Return [X, Y] of the center of cell containing provided text 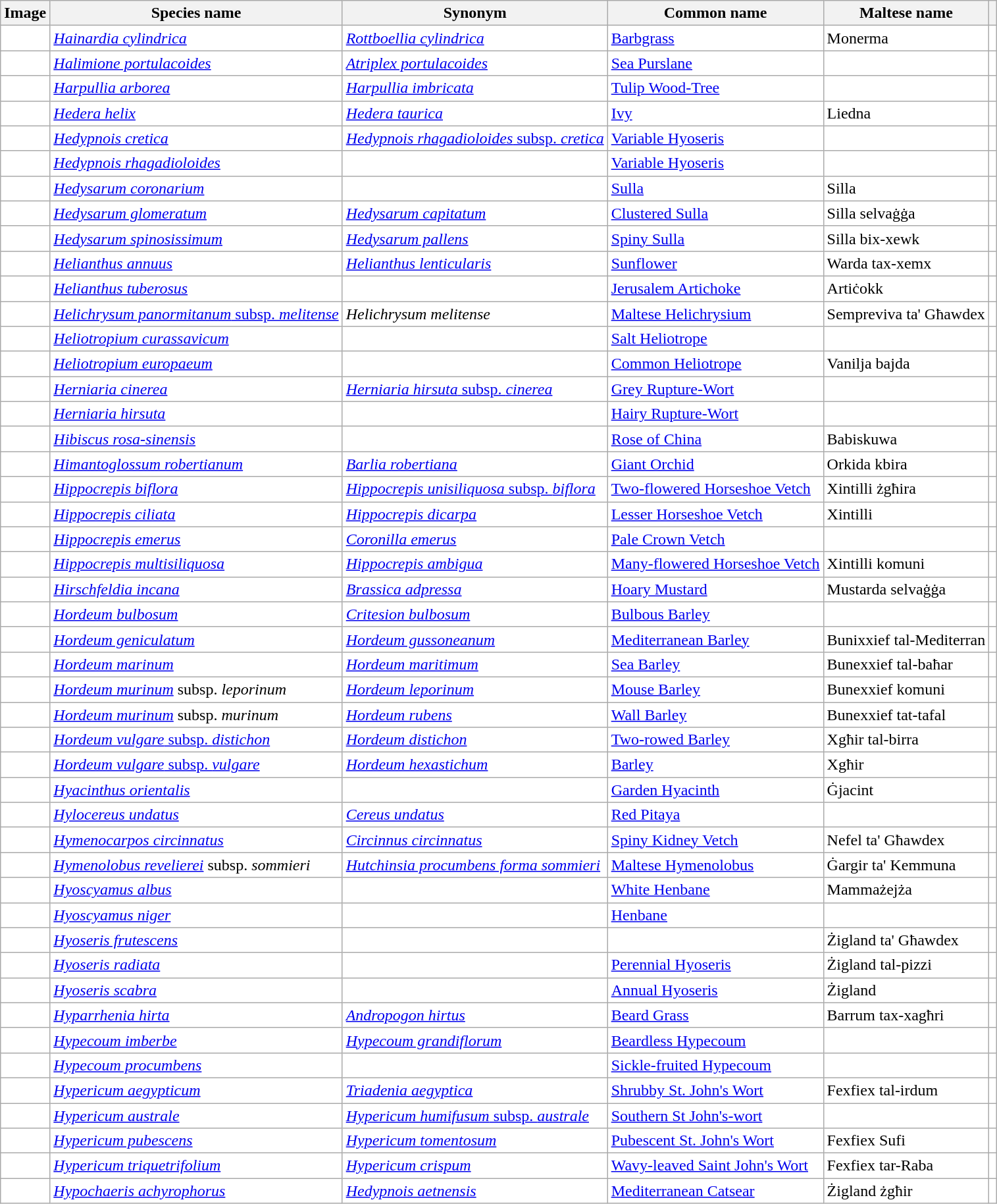
Spiny Kidney Vetch [715, 840]
Ġargir ta' Kemmuna [906, 865]
Hypecoum procumbens [196, 1065]
Hordeum maritimum [475, 664]
Monerma [906, 38]
Mediterranean Barley [715, 639]
Common Heliotrope [715, 364]
Heliotropium europaeum [196, 364]
Hedysarum pallens [475, 238]
Sunflower [715, 263]
Brassica adpressa [475, 589]
Hordeum murinum subsp. leporinum [196, 689]
Barrum tax-xagħri [906, 1015]
Many-flowered Horseshoe Vetch [715, 564]
Hypericum triquetrifolium [196, 1166]
Hairy Rupture-Wort [715, 414]
Hordeum vulgare subsp. distichon [196, 740]
Shrubby St. John's Wort [715, 1090]
Hymenocarpos circinnatus [196, 840]
Hippocrepis ambigua [475, 564]
Hordeum bulbosum [196, 614]
Fexfiex tal-irdum [906, 1090]
Hypericum crispum [475, 1166]
Artiċokk [906, 288]
Bunexxief tal-baħar [906, 664]
Hedypnois cretica [196, 138]
Rose of China [715, 439]
Hylocereus undatus [196, 815]
Hordeum marinum [196, 664]
Hyoseris scabra [196, 990]
Synonym [475, 13]
Silla [906, 188]
Helichrysum melitense [475, 314]
Fexfiex Sufi [906, 1141]
Żigland żgħir [906, 1191]
Sempreviva ta' Għawdex [906, 314]
Clustered Sulla [715, 213]
Hyoscyamus albus [196, 890]
Salt Heliotrope [715, 339]
Hyoseris radiata [196, 965]
Grey Rupture-Wort [715, 389]
Maltese name [906, 13]
Herniaria hirsuta [196, 414]
Bunixxief tal-Mediterran [906, 639]
Coronilla emerus [475, 539]
Hordeum murinum subsp. murinum [196, 714]
Helianthus tuberosus [196, 288]
Żigland [906, 990]
Circinnus circinnatus [475, 840]
Harpullia arborea [196, 88]
Hordeum hexastichum [475, 765]
Sickle-fruited Hypecoum [715, 1065]
Image [25, 13]
Hippocrepis multisiliquosa [196, 564]
Hoary Mustard [715, 589]
Hedypnois rhagadioloides [196, 163]
Orkida kbira [906, 464]
Silla selvaġġa [906, 213]
Two-rowed Barley [715, 740]
Halimione portulacoides [196, 63]
Henbane [715, 915]
Sea Barley [715, 664]
Hypericum pubescens [196, 1141]
Babiskuwa [906, 439]
Perennial Hyoseris [715, 965]
Hyacinthus orientalis [196, 790]
Rottboellia cylindrica [475, 38]
Hibiscus rosa-sinensis [196, 439]
Wavy-leaved Saint John's Wort [715, 1166]
Hirschfeldia incana [196, 589]
Pubescent St. John's Wort [715, 1141]
Mammażejża [906, 890]
Hippocrepis ciliata [196, 514]
Hordeum vulgare subsp. vulgare [196, 765]
Hedypnois rhagadioloides subsp. cretica [475, 138]
Hyparrhenia hirta [196, 1015]
Hypericum tomentosum [475, 1141]
Hainardia cylindrica [196, 38]
Maltese Hymenolobus [715, 865]
Herniaria cinerea [196, 389]
Helianthus annuus [196, 263]
Sulla [715, 188]
Helichrysum panormitanum subsp. melitense [196, 314]
Hedypnois aetnensis [475, 1191]
Herniaria hirsuta subsp. cinerea [475, 389]
Garden Hyacinth [715, 790]
Żigland ta' Għawdex [906, 940]
Mouse Barley [715, 689]
Hypericum humifusum subsp. australe [475, 1116]
Xintilli [906, 514]
Żigland tal-pizzi [906, 965]
Tulip Wood-Tree [715, 88]
Hypecoum grandiflorum [475, 1040]
Silla bix-xewk [906, 238]
Hordeum distichon [475, 740]
Lesser Horseshoe Vetch [715, 514]
Fexfiex tar-Raba [906, 1166]
Xintilli żgħira [906, 489]
Warda tax-xemx [906, 263]
Ivy [715, 113]
Hedysarum coronarium [196, 188]
Species name [196, 13]
Southern St John's-wort [715, 1116]
Bulbous Barley [715, 614]
Barlia robertiana [475, 464]
Heliotropium curassavicum [196, 339]
Beardless Hypecoum [715, 1040]
Cereus undatus [475, 815]
Hyoscyamus niger [196, 915]
Hordeum rubens [475, 714]
Hordeum gussoneanum [475, 639]
Hordeum leporinum [475, 689]
Wall Barley [715, 714]
Giant Orchid [715, 464]
Hippocrepis unisiliquosa subsp. biflora [475, 489]
Hippocrepis dicarpa [475, 514]
Hedysarum capitatum [475, 213]
Hypecoum imberbe [196, 1040]
Barbgrass [715, 38]
Triadenia aegyptica [475, 1090]
Sea Purslane [715, 63]
Hippocrepis biflora [196, 489]
Xintilli komuni [906, 564]
Spiny Sulla [715, 238]
Hyoseris frutescens [196, 940]
Hypericum australe [196, 1116]
Xgħir tal-birra [906, 740]
Beard Grass [715, 1015]
Hordeum geniculatum [196, 639]
Hedysarum spinosissimum [196, 238]
Hippocrepis emerus [196, 539]
Himantoglossum robertianum [196, 464]
Xgħir [906, 765]
Red Pitaya [715, 815]
White Henbane [715, 890]
Nefel ta' Għawdex [906, 840]
Common name [715, 13]
Andropogon hirtus [475, 1015]
Mediterranean Catsear [715, 1191]
Helianthus lenticularis [475, 263]
Hymenolobus revelierei subsp. sommieri [196, 865]
Maltese Helichrysium [715, 314]
Liedna [906, 113]
Bunexxief komuni [906, 689]
Harpullia imbricata [475, 88]
Hutchinsia procumbens forma sommieri [475, 865]
Pale Crown Vetch [715, 539]
Ġjacint [906, 790]
Hedera helix [196, 113]
Bunexxief tat-tafal [906, 714]
Annual Hyoseris [715, 990]
Vanilja bajda [906, 364]
Two-flowered Horseshoe Vetch [715, 489]
Hypochaeris achyrophorus [196, 1191]
Critesion bulbosum [475, 614]
Jerusalem Artichoke [715, 288]
Mustarda selvaġġa [906, 589]
Hedera taurica [475, 113]
Hypericum aegypticum [196, 1090]
Atriplex portulacoides [475, 63]
Barley [715, 765]
Hedysarum glomeratum [196, 213]
